Output the (x, y) coordinate of the center of the cell containing the given text.  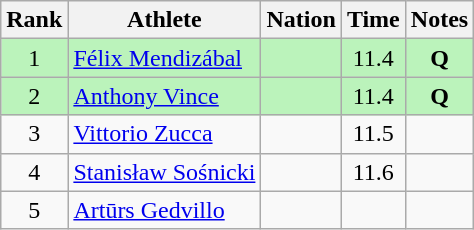
11.5 (373, 134)
Time (373, 20)
1 (34, 58)
Nation (301, 20)
Vittorio Zucca (164, 134)
5 (34, 210)
Artūrs Gedvillo (164, 210)
Stanisław Sośnicki (164, 172)
Félix Mendizábal (164, 58)
4 (34, 172)
Anthony Vince (164, 96)
2 (34, 96)
Rank (34, 20)
3 (34, 134)
Athlete (164, 20)
Notes (439, 20)
11.6 (373, 172)
